For the text-containing cell, return its midpoint in [x, y] coordinate format. 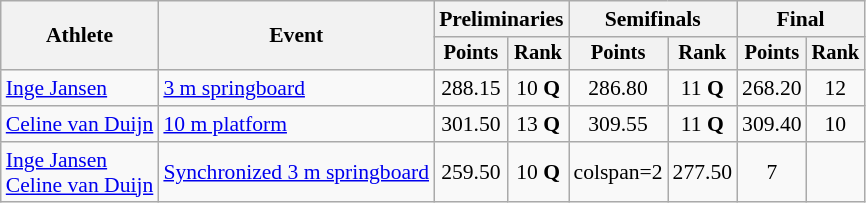
Semifinals [652, 19]
Final [800, 19]
Synchronized 3 m springboard [296, 172]
10 m platform [296, 124]
288.15 [471, 88]
Event [296, 36]
colspan=2 [618, 172]
Inge JansenCeline van Duijn [80, 172]
Inge Jansen [80, 88]
Celine van Duijn [80, 124]
277.50 [702, 172]
309.40 [772, 124]
10 [836, 124]
259.50 [471, 172]
Preliminaries [501, 19]
309.55 [618, 124]
301.50 [471, 124]
13 Q [538, 124]
7 [772, 172]
3 m springboard [296, 88]
286.80 [618, 88]
Athlete [80, 36]
268.20 [772, 88]
12 [836, 88]
